Scan for the cell matching the given text and deliver its (x, y) coordinate at center. 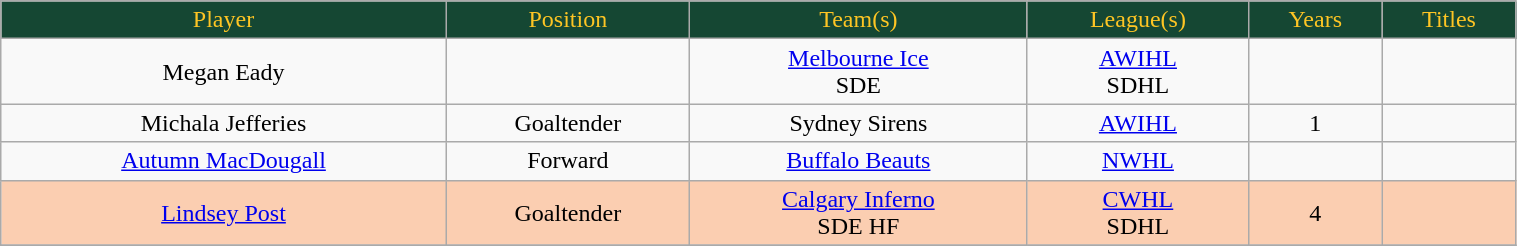
Forward (568, 161)
4 (1315, 212)
Calgary InfernoSDE HF (858, 212)
Buffalo Beauts (858, 161)
League(s) (1138, 20)
Position (568, 20)
AWIHL (1138, 123)
1 (1315, 123)
Team(s) (858, 20)
NWHL (1138, 161)
Autumn MacDougall (224, 161)
Player (224, 20)
Michala Jefferies (224, 123)
Megan Eady (224, 72)
Melbourne IceSDE (858, 72)
CWHLSDHL (1138, 212)
Lindsey Post (224, 212)
Sydney Sirens (858, 123)
AWIHLSDHL (1138, 72)
Titles (1449, 20)
Years (1315, 20)
